Capture the cell that displays the provided text and extract its [X, Y] central coordinate. 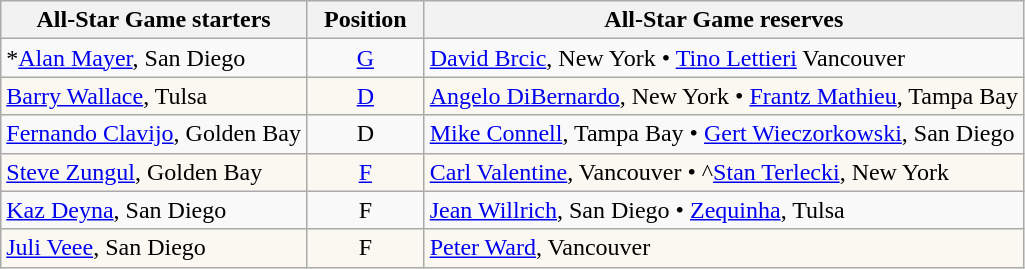
All-Star Game starters [154, 20]
David Brcic, New York • Tino Lettieri Vancouver [724, 58]
All-Star Game reserves [724, 20]
G [365, 58]
Juli Veee, San Diego [154, 248]
Peter Ward, Vancouver [724, 248]
Mike Connell, Tampa Bay • Gert Wieczorkowski, San Diego [724, 134]
Steve Zungul, Golden Bay [154, 172]
Carl Valentine, Vancouver • ^Stan Terlecki, New York [724, 172]
Barry Wallace, Tulsa [154, 96]
Position [365, 20]
Jean Willrich, San Diego • Zequinha, Tulsa [724, 210]
Angelo DiBernardo, New York • Frantz Mathieu, Tampa Bay [724, 96]
Kaz Deyna, San Diego [154, 210]
*Alan Mayer, San Diego [154, 58]
Fernando Clavijo, Golden Bay [154, 134]
